Pinpoint the cell where the given text exists, returning its [x, y] midpoint coordinate. 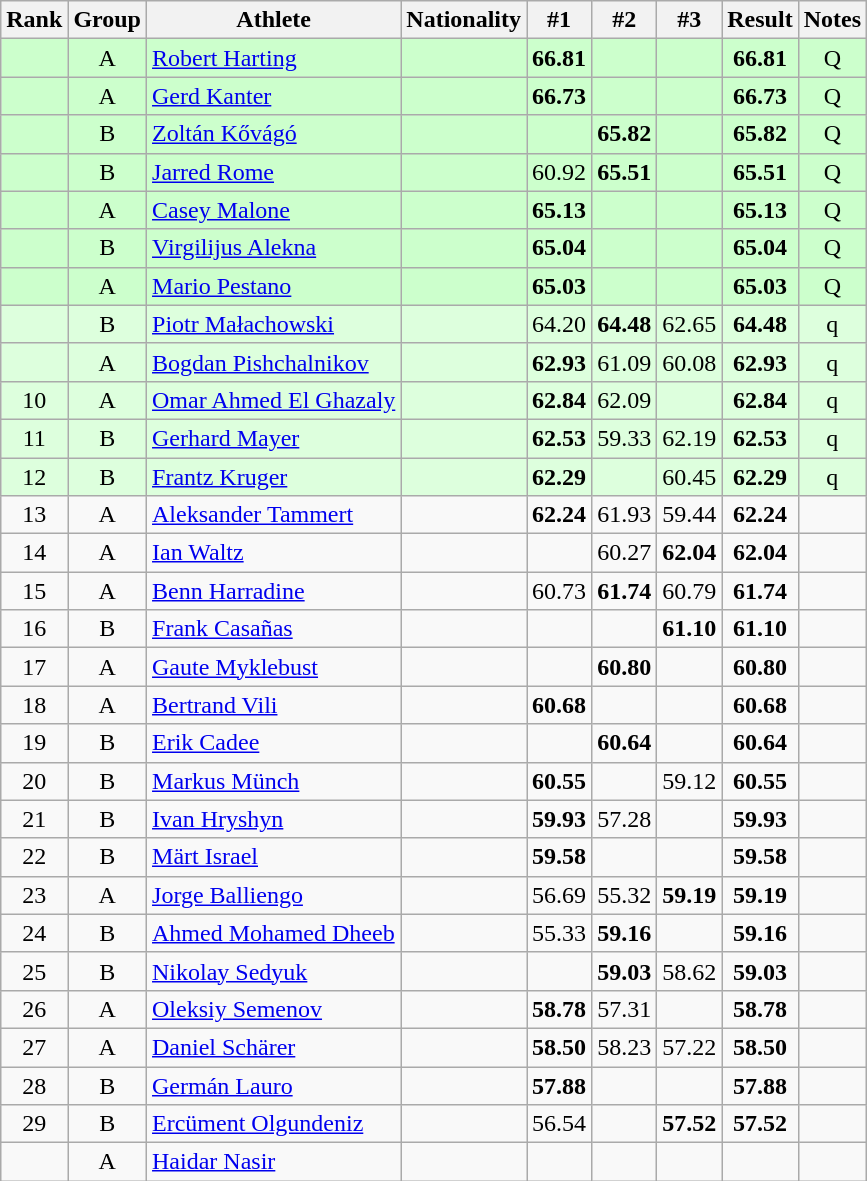
15 [34, 591]
Piotr Małachowski [274, 324]
57.31 [624, 1009]
Frank Casañas [274, 629]
Casey Malone [274, 210]
Gerhard Mayer [274, 438]
17 [34, 667]
Virgilijus Alekna [274, 248]
12 [34, 477]
57.22 [690, 1047]
Benn Harradine [274, 591]
59.44 [690, 515]
10 [34, 400]
23 [34, 895]
14 [34, 553]
Omar Ahmed El Ghazaly [274, 400]
58.62 [690, 971]
18 [34, 705]
19 [34, 743]
24 [34, 933]
Jorge Balliengo [274, 895]
60.79 [690, 591]
60.45 [690, 477]
25 [34, 971]
#3 [690, 20]
Daniel Schärer [274, 1047]
62.65 [690, 324]
Bogdan Pishchalnikov [274, 362]
60.73 [560, 591]
29 [34, 1124]
60.27 [624, 553]
Nationality [464, 20]
Group [108, 20]
60.08 [690, 362]
16 [34, 629]
Gaute Myklebust [274, 667]
#1 [560, 20]
28 [34, 1085]
Frantz Kruger [274, 477]
Märt Israel [274, 857]
Ivan Hryshyn [274, 819]
Ahmed Mohamed Dheeb [274, 933]
64.20 [560, 324]
Germán Lauro [274, 1085]
21 [34, 819]
56.54 [560, 1124]
Ian Waltz [274, 553]
Haidar Nasir [274, 1162]
Athlete [274, 20]
Ercüment Olgundeniz [274, 1124]
13 [34, 515]
Erik Cadee [274, 743]
20 [34, 781]
61.93 [624, 515]
61.09 [624, 362]
Zoltán Kővágó [274, 134]
59.33 [624, 438]
Nikolay Sedyuk [274, 971]
58.23 [624, 1047]
22 [34, 857]
60.92 [560, 172]
Jarred Rome [274, 172]
Oleksiy Semenov [274, 1009]
55.32 [624, 895]
Result [760, 20]
62.09 [624, 400]
Rank [34, 20]
59.12 [690, 781]
57.28 [624, 819]
56.69 [560, 895]
62.19 [690, 438]
#2 [624, 20]
26 [34, 1009]
27 [34, 1047]
55.33 [560, 933]
Robert Harting [274, 58]
Mario Pestano [274, 286]
Markus Münch [274, 781]
Bertrand Vili [274, 705]
11 [34, 438]
Aleksander Tammert [274, 515]
Gerd Kanter [274, 96]
Notes [832, 20]
